From the cell containing the given text, extract its center point as [X, Y] coordinate. 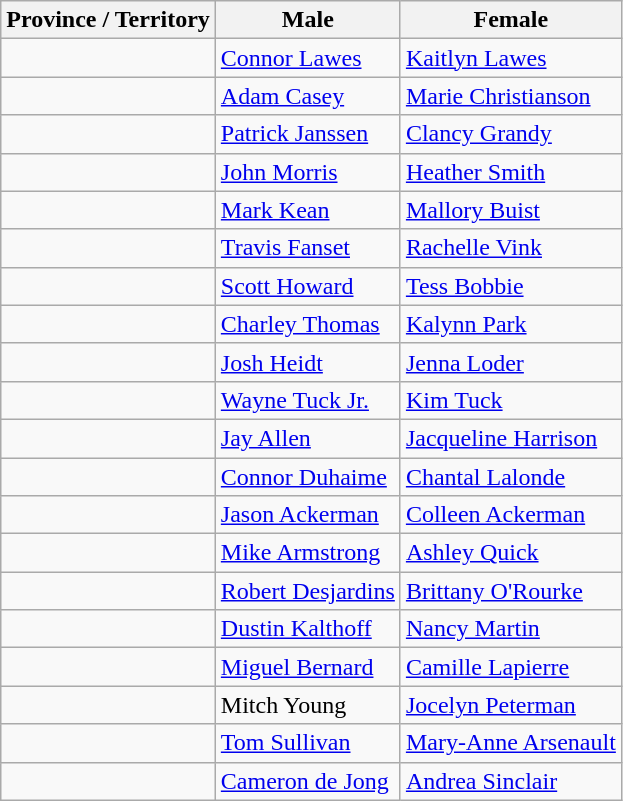
Adam Casey [308, 96]
Chantal Lalonde [510, 477]
Rachelle Vink [510, 248]
Jay Allen [308, 438]
Ashley Quick [510, 553]
Andrea Sinclair [510, 781]
Jacqueline Harrison [510, 438]
Miguel Bernard [308, 667]
Mike Armstrong [308, 553]
Male [308, 20]
Connor Duhaime [308, 477]
Kaitlyn Lawes [510, 58]
Jenna Loder [510, 362]
John Morris [308, 172]
Mary-Anne Arsenault [510, 743]
Jason Ackerman [308, 515]
Kalynn Park [510, 324]
Female [510, 20]
Mark Kean [308, 210]
Heather Smith [510, 172]
Kim Tuck [510, 400]
Brittany O'Rourke [510, 591]
Mallory Buist [510, 210]
Charley Thomas [308, 324]
Jocelyn Peterman [510, 705]
Cameron de Jong [308, 781]
Robert Desjardins [308, 591]
Clancy Grandy [510, 134]
Camille Lapierre [510, 667]
Josh Heidt [308, 362]
Patrick Janssen [308, 134]
Colleen Ackerman [510, 515]
Travis Fanset [308, 248]
Mitch Young [308, 705]
Tess Bobbie [510, 286]
Scott Howard [308, 286]
Province / Territory [108, 20]
Wayne Tuck Jr. [308, 400]
Nancy Martin [510, 629]
Connor Lawes [308, 58]
Dustin Kalthoff [308, 629]
Marie Christianson [510, 96]
Tom Sullivan [308, 743]
